Determine the [x, y] coordinate at the center of the cell enclosing the given text.  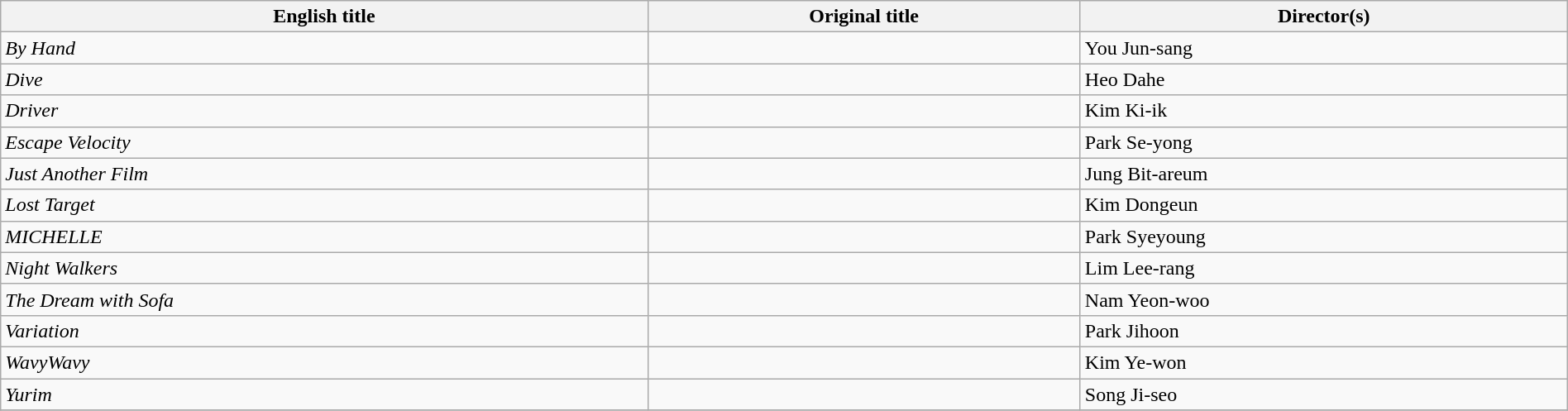
Nam Yeon-woo [1323, 299]
Variation [324, 331]
Yurim [324, 394]
Escape Velocity [324, 142]
Jung Bit-areum [1323, 174]
Song Ji-seo [1323, 394]
Lim Lee-rang [1323, 268]
MICHELLE [324, 237]
Just Another Film [324, 174]
Original title [863, 17]
Night Walkers [324, 268]
By Hand [324, 48]
WavyWavy [324, 362]
Kim Ki-ik [1323, 111]
Director(s) [1323, 17]
Park Jihoon [1323, 331]
English title [324, 17]
Park Se-yong [1323, 142]
Heo Dahe [1323, 79]
Kim Dongeun [1323, 205]
Lost Target [324, 205]
Kim Ye-won [1323, 362]
Driver [324, 111]
Park Syeyoung [1323, 237]
You Jun-sang [1323, 48]
The Dream with Sofa [324, 299]
Dive [324, 79]
